Determine the [x, y] coordinate at the center of the cell enclosing the given text.  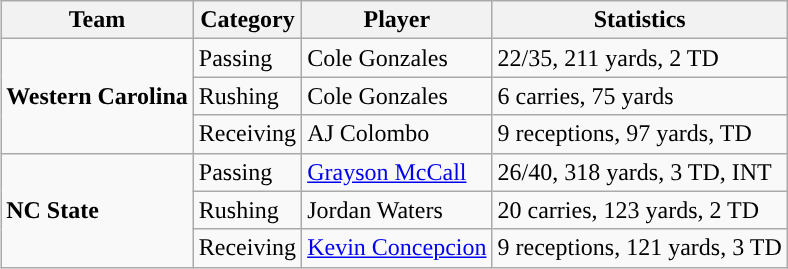
Category [247, 20]
Jordan Waters [397, 210]
6 carries, 75 yards [640, 96]
9 receptions, 97 yards, TD [640, 134]
9 receptions, 121 yards, 3 TD [640, 248]
Grayson McCall [397, 172]
Kevin Concepcion [397, 248]
20 carries, 123 yards, 2 TD [640, 210]
Player [397, 20]
Team [98, 20]
AJ Colombo [397, 134]
Western Carolina [98, 96]
Statistics [640, 20]
22/35, 211 yards, 2 TD [640, 58]
26/40, 318 yards, 3 TD, INT [640, 172]
NC State [98, 210]
